Output the (x, y) coordinate of the center of the cell containing the given text.  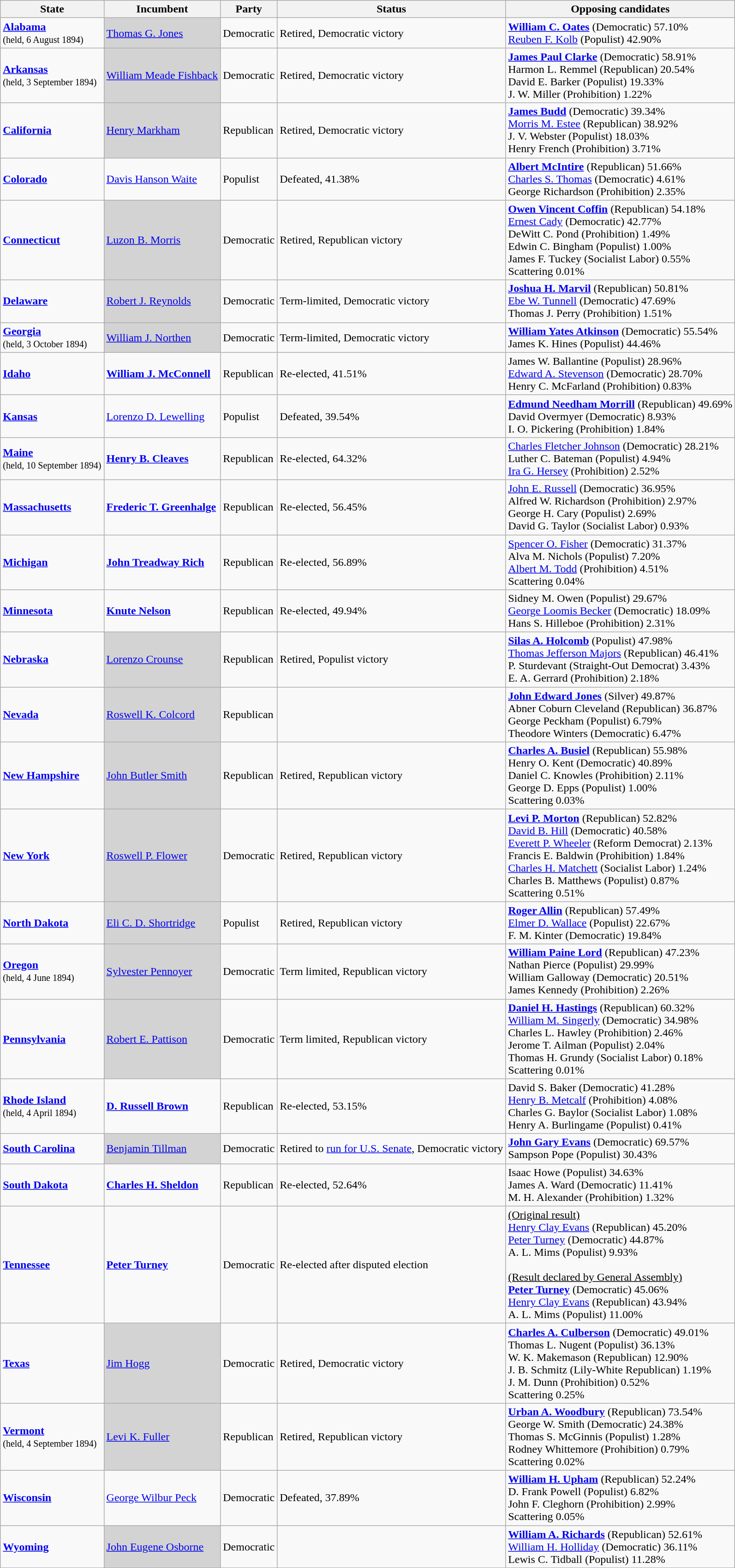
Peter Turney (162, 1265)
Defeated, 41.38% (391, 179)
Henry B. Cleaves (162, 458)
Robert E. Pattison (162, 1039)
James Budd (Democratic) 39.34%Morris M. Estee (Republican) 38.92%J. V. Webster (Populist) 18.03%Henry French (Prohibition) 3.71% (620, 130)
Thomas G. Jones (162, 33)
Alabama(held, 6 August 1894) (52, 33)
Re-elected after disputed election (391, 1265)
John Treadway Rich (162, 563)
Opposing candidates (620, 9)
William Paine Lord (Republican) 47.23%Nathan Pierce (Populist) 29.99%William Galloway (Democratic) 20.51%James Kennedy (Prohibition) 2.26% (620, 971)
Edmund Needham Morrill (Republican) 49.69%David Overmyer (Democratic) 8.93%I. O. Pickering (Prohibition) 1.84% (620, 416)
Georgia(held, 3 October 1894) (52, 338)
Maine(held, 10 September 1894) (52, 458)
Davis Hanson Waite (162, 179)
William Meade Fishback (162, 76)
Re-elected, 64.32% (391, 458)
Retired, Populist victory (391, 659)
James W. Ballantine (Populist) 28.96%Edward A. Stevenson (Democratic) 28.70%Henry C. McFarland (Prohibition) 0.83% (620, 374)
Spencer O. Fisher (Democratic) 31.37%Alva M. Nichols (Populist) 7.20%Albert M. Todd (Prohibition) 4.51%Scattering 0.04% (620, 563)
Wyoming (52, 1547)
Re-elected, 53.15% (391, 1106)
Delaware (52, 301)
William H. Upham (Republican) 52.24%D. Frank Powell (Populist) 6.82%John F. Cleghorn (Prohibition) 2.99%Scattering 0.05% (620, 1498)
William J. Northen (162, 338)
Sidney M. Owen (Populist) 29.67%George Loomis Becker (Democratic) 18.09%Hans S. Hilleboe (Prohibition) 2.31% (620, 611)
Re-elected, 56.45% (391, 507)
Robert J. Reynolds (162, 301)
Charles H. Sheldon (162, 1185)
Re-elected, 52.64% (391, 1185)
Colorado (52, 179)
Pennsylvania (52, 1039)
Nevada (52, 715)
John E. Russell (Democratic) 36.95%Alfred W. Richardson (Prohibition) 2.97%George H. Cary (Populist) 2.69%David G. Taylor (Socialist Labor) 0.93% (620, 507)
Texas (52, 1363)
Arkansas(held, 3 September 1894) (52, 76)
Retired to run for U.S. Senate, Democratic victory (391, 1148)
Re-elected, 56.89% (391, 563)
North Dakota (52, 923)
Incumbent (162, 9)
Connecticut (52, 240)
Lorenzo Crounse (162, 659)
New Hampshire (52, 776)
David S. Baker (Democratic) 41.28%Henry B. Metcalf (Prohibition) 4.08%Charles G. Baylor (Socialist Labor) 1.08%Henry A. Burlingame (Populist) 0.41% (620, 1106)
William Yates Atkinson (Democratic) 55.54%James K. Hines (Populist) 44.46% (620, 338)
Albert McIntire (Republican) 51.66%Charles S. Thomas (Democratic) 4.61%George Richardson (Prohibition) 2.35% (620, 179)
John Gary Evans (Democratic) 69.57%Sampson Pope (Populist) 30.43% (620, 1148)
George Wilbur Peck (162, 1498)
State (52, 9)
South Dakota (52, 1185)
Wisconsin (52, 1498)
California (52, 130)
Joshua H. Marvil (Republican) 50.81%Ebe W. Tunnell (Democratic) 47.69%Thomas J. Perry (Prohibition) 1.51% (620, 301)
William A. Richards (Republican) 52.61%William H. Holliday (Democratic) 36.11%Lewis C. Tidball (Populist) 11.28% (620, 1547)
John Butler Smith (162, 776)
Charles Fletcher Johnson (Democratic) 28.21%Luther C. Bateman (Populist) 4.94%Ira G. Hersey (Prohibition) 2.52% (620, 458)
Jim Hogg (162, 1363)
Idaho (52, 374)
Roger Allin (Republican) 57.49%Elmer D. Wallace (Populist) 22.67%F. M. Kinter (Democratic) 19.84% (620, 923)
William C. Oates (Democratic) 57.10%Reuben F. Kolb (Populist) 42.90% (620, 33)
Sylvester Pennoyer (162, 971)
Oregon(held, 4 June 1894) (52, 971)
Michigan (52, 563)
Kansas (52, 416)
Defeated, 37.89% (391, 1498)
New York (52, 855)
D. Russell Brown (162, 1106)
Knute Nelson (162, 611)
James Paul Clarke (Democratic) 58.91%Harmon L. Remmel (Republican) 20.54%David E. Barker (Populist) 19.33%J. W. Miller (Prohibition) 1.22% (620, 76)
Vermont(held, 4 September 1894) (52, 1437)
John Edward Jones (Silver) 49.87%Abner Coburn Cleveland (Republican) 36.87%George Peckham (Populist) 6.79%Theodore Winters (Democratic) 6.47% (620, 715)
Tennessee (52, 1265)
Luzon B. Morris (162, 240)
Rhode Island(held, 4 April 1894) (52, 1106)
Status (391, 9)
William J. McConnell (162, 374)
Lorenzo D. Lewelling (162, 416)
Henry Markham (162, 130)
Defeated, 39.54% (391, 416)
Re-elected, 49.94% (391, 611)
Minnesota (52, 611)
Roswell P. Flower (162, 855)
Party (249, 9)
Frederic T. Greenhalge (162, 507)
South Carolina (52, 1148)
Benjamin Tillman (162, 1148)
Eli C. D. Shortridge (162, 923)
John Eugene Osborne (162, 1547)
Nebraska (52, 659)
Re-elected, 41.51% (391, 374)
Levi K. Fuller (162, 1437)
Roswell K. Colcord (162, 715)
Isaac Howe (Populist) 34.63%James A. Ward (Democratic) 11.41%M. H. Alexander (Prohibition) 1.32% (620, 1185)
Massachusetts (52, 507)
